Output the (X, Y) coordinate of the center of the cell containing the given text.  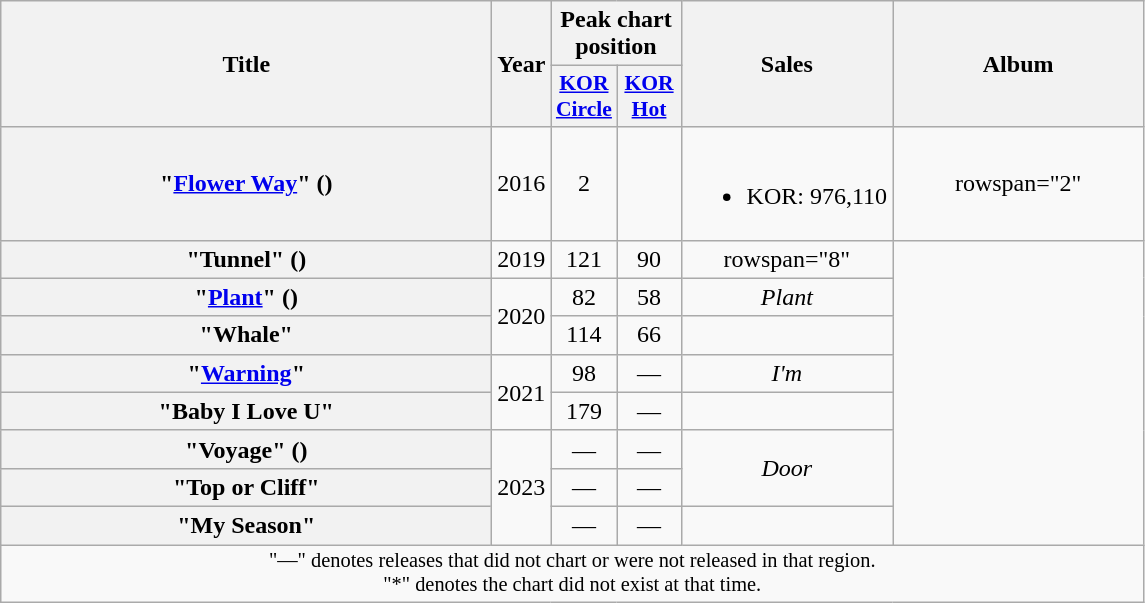
179 (584, 411)
2 (584, 184)
"Baby I Love U" (246, 411)
rowspan="2" (1018, 184)
Peak chart position (616, 34)
KORCircle (584, 96)
Plant (787, 297)
"Tunnel" () (246, 259)
KOR: 976,110 (787, 184)
"Flower Way" () (246, 184)
Year (522, 64)
82 (584, 297)
58 (649, 297)
2019 (522, 259)
KORHot (649, 96)
"Top or Cliff" (246, 487)
2016 (522, 184)
Door (787, 468)
2021 (522, 392)
Title (246, 64)
"Warning" (246, 373)
121 (584, 259)
"Voyage" () (246, 449)
rowspan="8" (787, 259)
2023 (522, 487)
Album (1018, 64)
98 (584, 373)
"Plant" () (246, 297)
I'm (787, 373)
114 (584, 335)
2020 (522, 316)
"My Season" (246, 525)
66 (649, 335)
"—" denotes releases that did not chart or were not released in that region. "*" denotes the chart did not exist at that time. (572, 573)
Sales (787, 64)
90 (649, 259)
"Whale" (246, 335)
